Scan for the cell matching the given text and deliver its (x, y) coordinate at center. 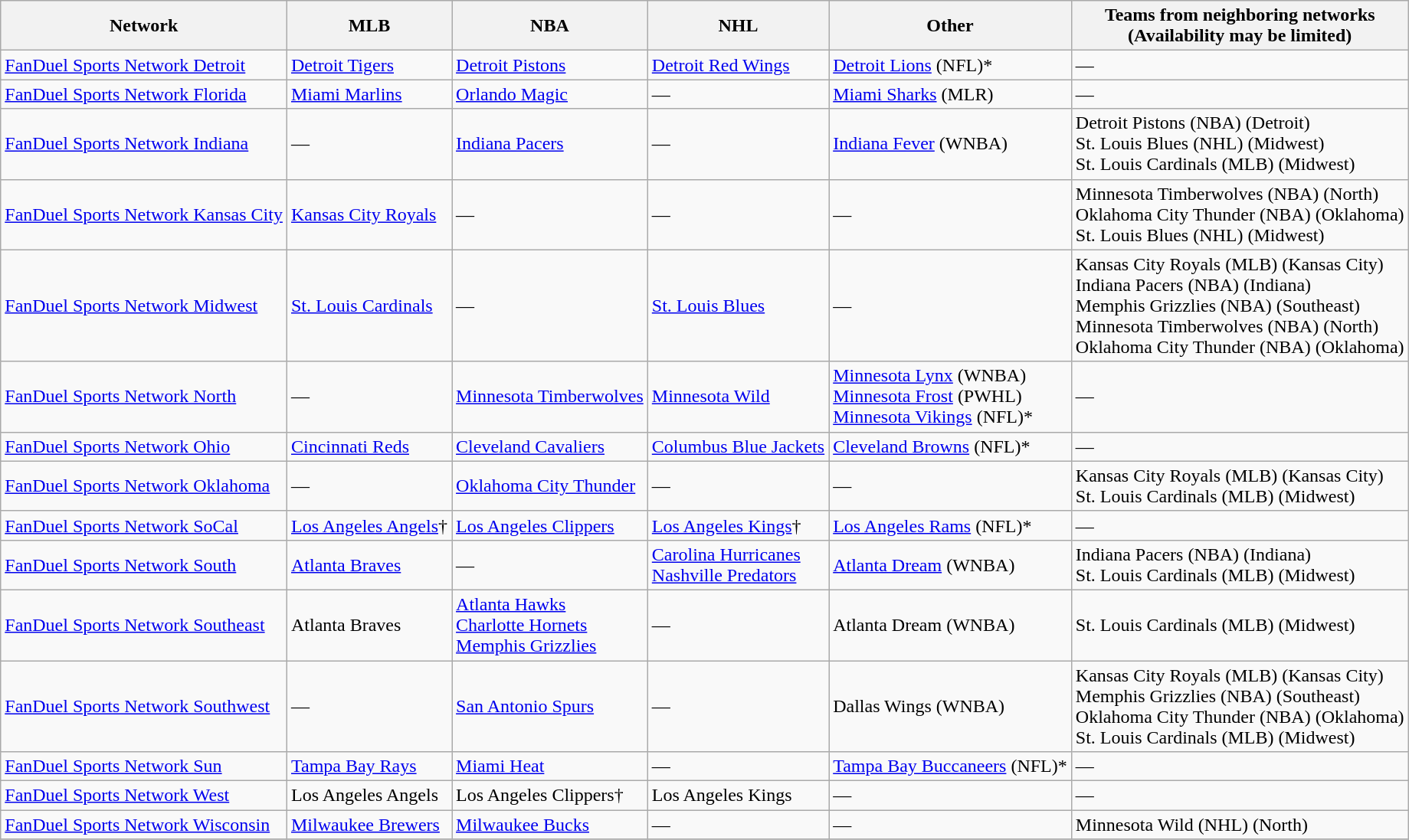
Miami Marlins (369, 94)
Milwaukee Bucks (550, 825)
Detroit Pistons (NBA) (Detroit)St. Louis Blues (NHL) (Midwest) St. Louis Cardinals (MLB) (Midwest) (1240, 144)
FanDuel Sports Network Midwest (144, 306)
Detroit Red Wings (738, 65)
Miami Heat (550, 766)
Los Angeles Kings† (738, 525)
FanDuel Sports Network South (144, 565)
Milwaukee Brewers (369, 825)
Los Angeles Clippers (550, 525)
Indiana Fever (WNBA) (950, 144)
Los Angeles Angels† (369, 525)
FanDuel Sports Network North (144, 397)
Detroit Tigers (369, 65)
Minnesota Wild (738, 397)
Cleveland Cavaliers (550, 446)
Detroit Pistons (550, 65)
Minnesota Lynx (WNBA)Minnesota Frost (PWHL)Minnesota Vikings (NFL)* (950, 397)
Other (950, 26)
Indiana Pacers (NBA) (Indiana)St. Louis Cardinals (MLB) (Midwest) (1240, 565)
FanDuel Sports Network Oklahoma (144, 485)
NBA (550, 26)
Orlando Magic (550, 94)
FanDuel Sports Network Ohio (144, 446)
Columbus Blue Jackets (738, 446)
FanDuel Sports Network Southwest (144, 706)
Carolina HurricanesNashville Predators (738, 565)
Minnesota Timberwolves (550, 397)
FanDuel Sports Network Indiana (144, 144)
Minnesota Timberwolves (NBA) (North)Oklahoma City Thunder (NBA) (Oklahoma)St. Louis Blues (NHL) (Midwest) (1240, 214)
St. Louis Cardinals (MLB) (Midwest) (1240, 625)
FanDuel Sports Network Southeast (144, 625)
Cincinnati Reds (369, 446)
Kansas City Royals (MLB) (Kansas City)Memphis Grizzlies (NBA) (Southeast)Oklahoma City Thunder (NBA) (Oklahoma)St. Louis Cardinals (MLB) (Midwest) (1240, 706)
Los Angeles Angels (369, 796)
FanDuel Sports Network Sun (144, 766)
Miami Sharks (MLR) (950, 94)
Teams from neighboring networks(Availability may be limited) (1240, 26)
Tampa Bay Buccaneers (NFL)* (950, 766)
FanDuel Sports Network Kansas City (144, 214)
Los Angeles Rams (NFL)* (950, 525)
FanDuel Sports Network West (144, 796)
MLB (369, 26)
Los Angeles Clippers† (550, 796)
Minnesota Wild (NHL) (North) (1240, 825)
Cleveland Browns (NFL)* (950, 446)
Atlanta HawksCharlotte HornetsMemphis Grizzlies (550, 625)
FanDuel Sports Network Florida (144, 94)
St. Louis Blues (738, 306)
Kansas City Royals (369, 214)
Dallas Wings (WNBA) (950, 706)
FanDuel Sports Network Detroit (144, 65)
Kansas City Royals (MLB) (Kansas City)St. Louis Cardinals (MLB) (Midwest) (1240, 485)
San Antonio Spurs (550, 706)
St. Louis Cardinals (369, 306)
FanDuel Sports Network Wisconsin (144, 825)
Oklahoma City Thunder (550, 485)
Tampa Bay Rays (369, 766)
FanDuel Sports Network SoCal (144, 525)
NHL (738, 26)
Indiana Pacers (550, 144)
Detroit Lions (NFL)* (950, 65)
Network (144, 26)
Los Angeles Kings (738, 796)
